From the cell containing the given text, extract its center point as [X, Y] coordinate. 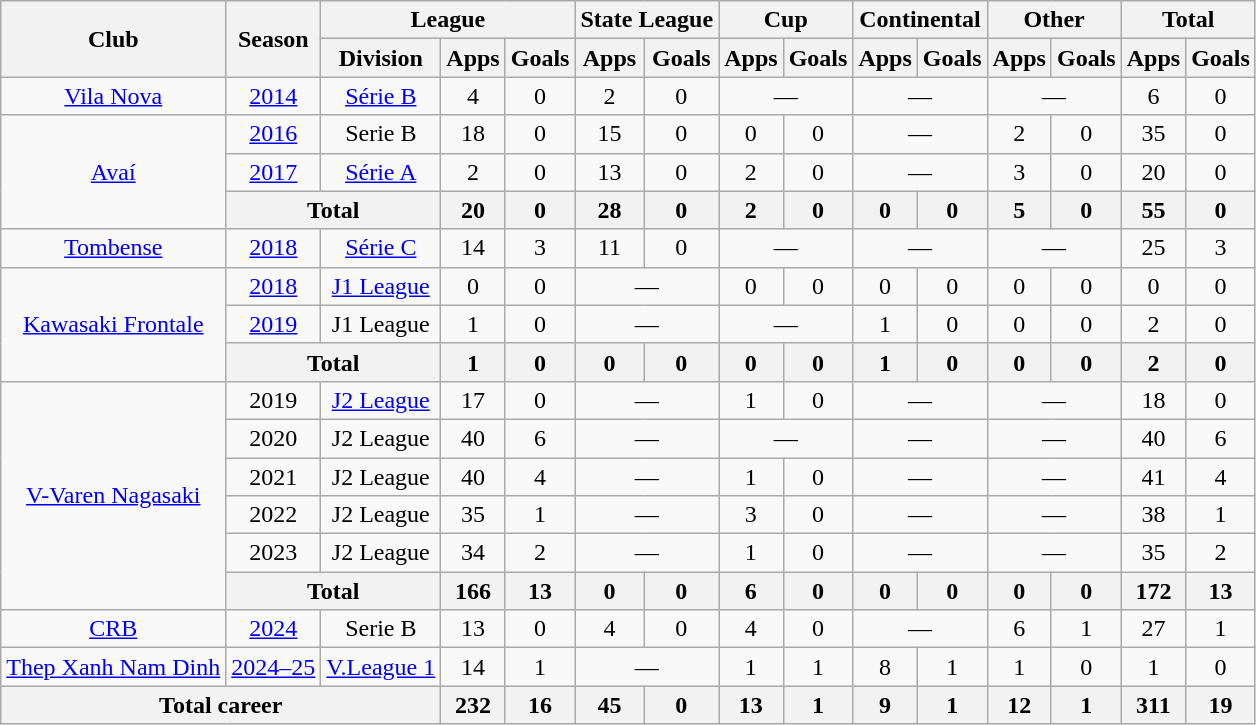
2024 [274, 629]
Avaí [114, 172]
311 [1153, 705]
Club [114, 39]
2024–25 [274, 667]
Série B [381, 96]
CRB [114, 629]
Division [381, 58]
Cup [786, 20]
Vila Nova [114, 96]
11 [610, 248]
2017 [274, 172]
2021 [274, 477]
28 [610, 210]
2016 [274, 134]
15 [610, 134]
19 [1221, 705]
25 [1153, 248]
Série A [381, 172]
232 [473, 705]
2023 [274, 553]
9 [885, 705]
Total career [221, 705]
Thep Xanh Nam Dinh [114, 667]
2020 [274, 438]
Série C [381, 248]
55 [1153, 210]
34 [473, 553]
Tombense [114, 248]
2022 [274, 515]
8 [885, 667]
Kawasaki Frontale [114, 324]
V-Varen Nagasaki [114, 495]
27 [1153, 629]
45 [610, 705]
172 [1153, 591]
5 [1019, 210]
166 [473, 591]
38 [1153, 515]
Continental [920, 20]
16 [540, 705]
12 [1019, 705]
2014 [274, 96]
41 [1153, 477]
State League [647, 20]
17 [473, 400]
League [448, 20]
Season [274, 39]
Other [1054, 20]
V.League 1 [381, 667]
